From the cell containing the given text, extract its center point as (X, Y) coordinate. 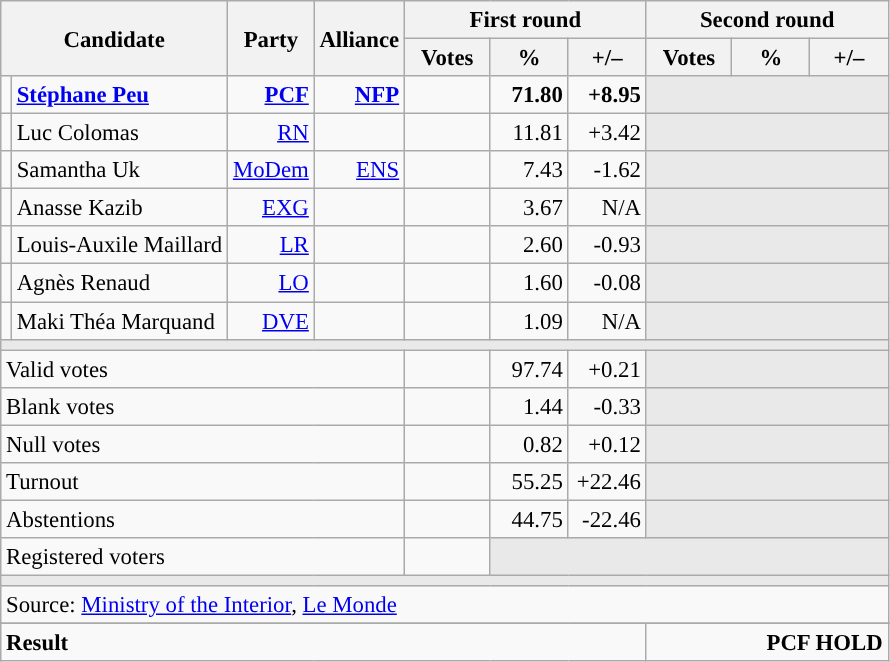
LR (272, 245)
Anasse Kazib (119, 208)
Stéphane Peu (119, 95)
Maki Théa Marquand (119, 321)
-22.46 (607, 519)
0.82 (529, 444)
+8.95 (607, 95)
2.60 (529, 245)
Result (324, 643)
PCF HOLD (767, 643)
+0.21 (607, 369)
7.43 (529, 170)
DVE (272, 321)
-0.08 (607, 283)
Samantha Uk (119, 170)
+3.42 (607, 133)
3.67 (529, 208)
ENS (359, 170)
+0.12 (607, 444)
NFP (359, 95)
Source: Ministry of the Interior, Le Monde (444, 605)
44.75 (529, 519)
1.44 (529, 406)
97.74 (529, 369)
LO (272, 283)
Second round (767, 20)
Agnès Renaud (119, 283)
Null votes (203, 444)
Candidate (114, 38)
55.25 (529, 482)
PCF (272, 95)
11.81 (529, 133)
1.60 (529, 283)
Abstentions (203, 519)
71.80 (529, 95)
1.09 (529, 321)
RN (272, 133)
Valid votes (203, 369)
-1.62 (607, 170)
Louis-Auxile Maillard (119, 245)
Turnout (203, 482)
+22.46 (607, 482)
Party (272, 38)
First round (525, 20)
Blank votes (203, 406)
-0.33 (607, 406)
Alliance (359, 38)
EXG (272, 208)
Registered voters (203, 557)
Luc Colomas (119, 133)
-0.93 (607, 245)
MoDem (272, 170)
